Determine the (x, y) coordinate at the center of the cell enclosing the given text.  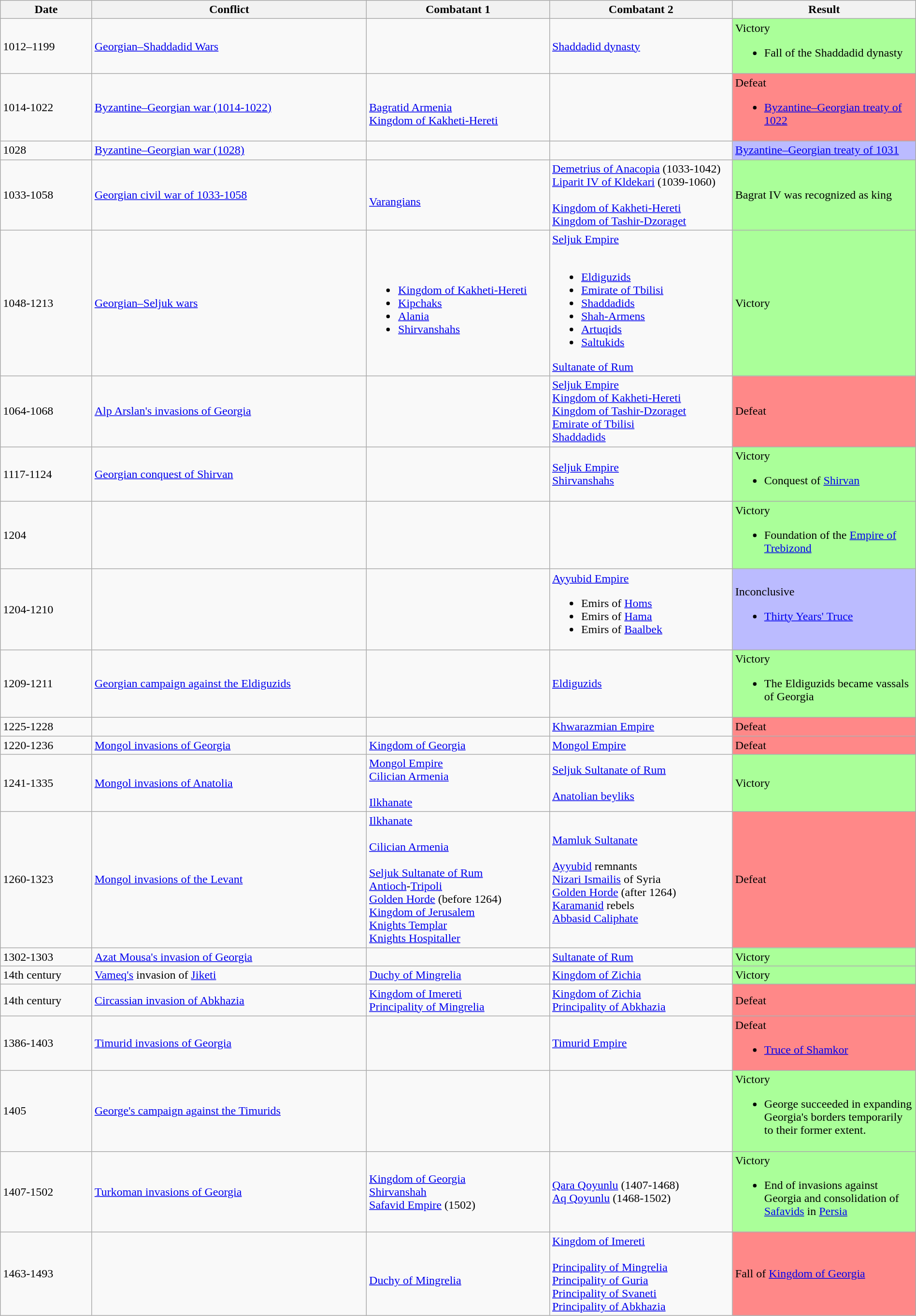
1064-1068 (46, 411)
Sultanate of Rum (641, 957)
1405 (46, 1111)
Azat Mousa's invasion of Georgia (229, 957)
VictoryConquest of Shirvan (824, 474)
VictoryEnd of invasions against Georgia and consolidation of Safavids in Persia (824, 1192)
Mongol invasions of the Levant (229, 880)
Mongol Empire Cilician Armenia Ilkhanate (458, 783)
Mongol invasions of Georgia (229, 745)
Seljuk EmpireShirvanshahs (641, 474)
Khwarazmian Empire (641, 726)
Kingdom of Zichia Principality of Abkhazia (641, 1000)
Demetrius of Anacopia (1033-1042)Liparit IV of Kldekari (1039-1060) Kingdom of Kakheti-HeretiKingdom of Tashir-Dzoraget (641, 195)
1028 (46, 150)
VictoryThe Eldiguzids became vassals of Georgia (824, 683)
Seljuk Sultanate of RumAnatolian beyliks (641, 783)
DefeatTruce of Shamkor (824, 1043)
Seljuk EmpireEldiguzidsEmirate of TbilisiShaddadidsShah-ArmensArtuqidsSaltukids Sultanate of Rum (641, 303)
Bagrat IV was recognized as king (824, 195)
1117-1124 (46, 474)
1407-1502 (46, 1192)
1204 (46, 535)
Kingdom of Georgia Shirvanshah Safavid Empire (1502) (458, 1192)
1014-1022 (46, 107)
Vameq's invasion of Jiketi (229, 975)
Mamluk Sultanate Ayyubid remnants Nizari Ismailis of Syria Golden Horde (after 1264) Karamanid rebels Abbasid Caliphate (641, 880)
Fall of Kingdom of Georgia (824, 1274)
Timurid invasions of Georgia (229, 1043)
VictoryFoundation of the Empire of Trebizond (824, 535)
1260-1323 (46, 880)
Georgian–Shaddadid Wars (229, 46)
Timurid Empire (641, 1043)
Conflict (229, 10)
Ayyubid EmpireEmirs of HomsEmirs of HamaEmirs of Baalbek (641, 609)
Qara Qoyunlu (1407-1468) Aq Qoyunlu (1468-1502) (641, 1192)
1225-1228 (46, 726)
VictoryFall of the Shaddadid dynasty (824, 46)
Mongol Empire (641, 745)
Varangians (458, 195)
InconclusiveThirty Years' Truce (824, 609)
Combatant 1 (458, 10)
Result (824, 10)
1209-1211 (46, 683)
1302-1303 (46, 957)
Georgian civil war of 1033-1058 (229, 195)
Date (46, 10)
1463-1493 (46, 1274)
Alp Arslan's invasions of Georgia (229, 411)
1241-1335 (46, 783)
DefeatByzantine–Georgian treaty of 1022 (824, 107)
Kingdom of Imereti Principality of Mingrelia Principality of Guria Principality of Svaneti Principality of Abkhazia (641, 1274)
Combatant 2 (641, 10)
1220-1236 (46, 745)
Kingdom of Georgia (458, 745)
1012–1199 (46, 46)
Eldiguzids (641, 683)
Georgian campaign against the Eldiguzids (229, 683)
Georgian–Seljuk wars (229, 303)
Kingdom of Kakheti-HeretiKipchaksAlaniaShirvanshahs (458, 303)
1033-1058 (46, 195)
Georgian conquest of Shirvan (229, 474)
Byzantine–Georgian war (1028) (229, 150)
1386-1403 (46, 1043)
Turkoman invasions of Georgia (229, 1192)
George's campaign against the Timurids (229, 1111)
Seljuk EmpireKingdom of Kakheti-HeretiKingdom of Tashir-DzoragetEmirate of TbilisiShaddadids (641, 411)
Bagratid ArmeniaKingdom of Kakheti-Hereti (458, 107)
Byzantine–Georgian war (1014-1022) (229, 107)
Kingdom of Zichia (641, 975)
Kingdom of Imereti Principality of Mingrelia (458, 1000)
Mongol invasions of Anatolia (229, 783)
VictoryGeorge succeeded in expanding Georgia's borders temporarily to their former extent. (824, 1111)
Byzantine–Georgian treaty of 1031 (824, 150)
Shaddadid dynasty (641, 46)
1204-1210 (46, 609)
1048-1213 (46, 303)
Circassian invasion of Abkhazia (229, 1000)
